Return (X, Y) of the center of cell containing provided text 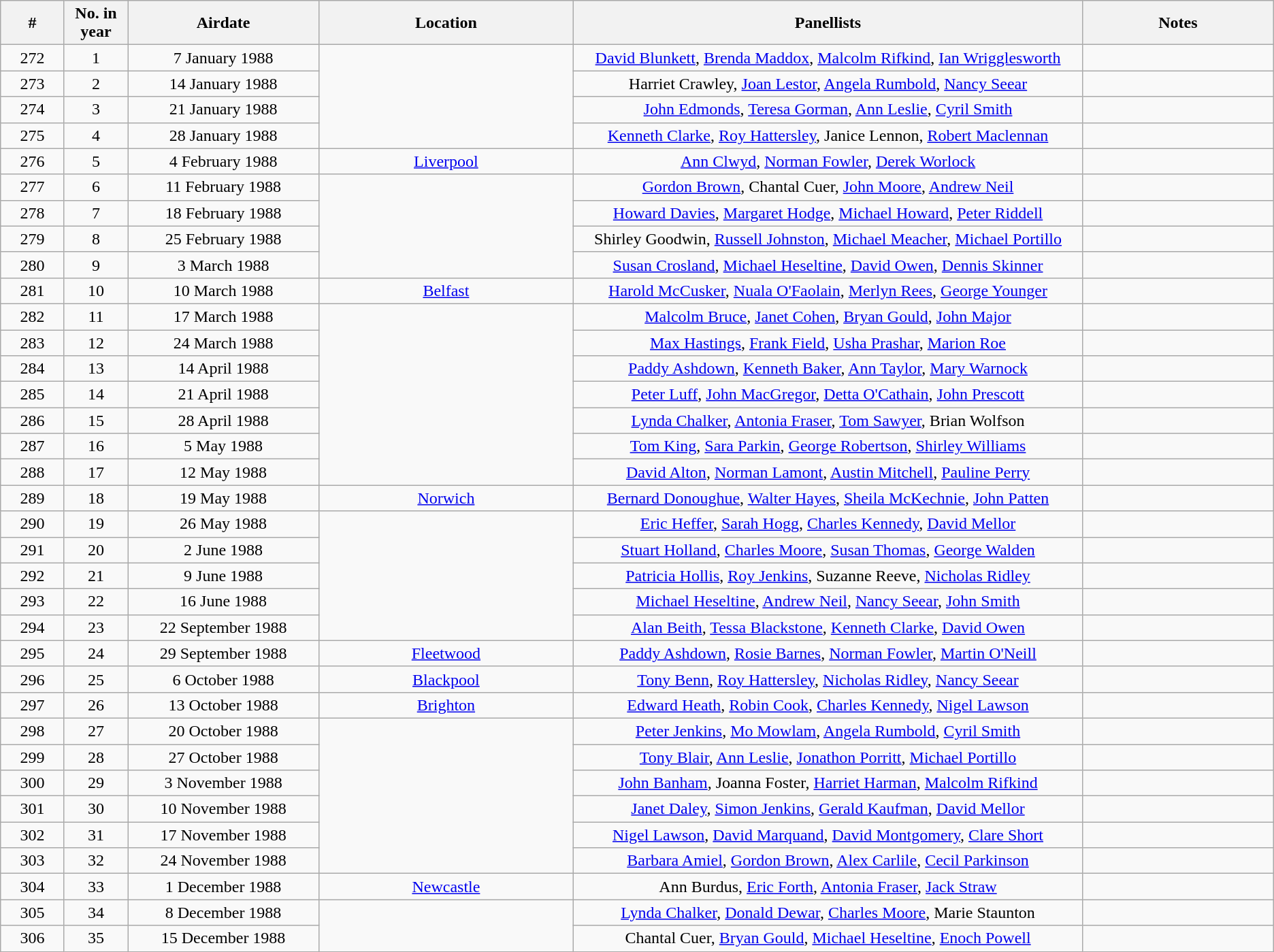
28 January 1988 (223, 135)
Peter Jenkins, Mo Mowlam, Angela Rumbold, Cyril Smith (828, 731)
279 (33, 239)
301 (33, 809)
Notes (1179, 23)
280 (33, 265)
Harriet Crawley, Joan Lestor, Angela Rumbold, Nancy Seear (828, 84)
# (33, 23)
17 November 1988 (223, 835)
26 (96, 705)
298 (33, 731)
Kenneth Clarke, Roy Hattersley, Janice Lennon, Robert Maclennan (828, 135)
273 (33, 84)
302 (33, 835)
Paddy Ashdown, Rosie Barnes, Norman Fowler, Martin O'Neill (828, 653)
275 (33, 135)
Blackpool (446, 679)
30 (96, 809)
6 October 1988 (223, 679)
22 September 1988 (223, 627)
26 May 1988 (223, 524)
2 June 1988 (223, 550)
3 November 1988 (223, 783)
20 (96, 550)
Lynda Chalker, Donald Dewar, Charles Moore, Marie Staunton (828, 913)
Gordon Brown, Chantal Cuer, John Moore, Andrew Neil (828, 187)
285 (33, 395)
288 (33, 472)
34 (96, 913)
25 (96, 679)
278 (33, 213)
Fleetwood (446, 653)
283 (33, 342)
28 (96, 757)
24 (96, 653)
Max Hastings, Frank Field, Usha Prashar, Marion Roe (828, 342)
5 (96, 161)
3 (96, 110)
Ann Burdus, Eric Forth, Antonia Fraser, Jack Straw (828, 887)
Shirley Goodwin, Russell Johnston, Michael Meacher, Michael Portillo (828, 239)
Panellists (828, 23)
13 October 1988 (223, 705)
28 April 1988 (223, 421)
17 (96, 472)
Tony Blair, Ann Leslie, Jonathon Porritt, Michael Portillo (828, 757)
290 (33, 524)
Patricia Hollis, Roy Jenkins, Suzanne Reeve, Nicholas Ridley (828, 576)
281 (33, 291)
291 (33, 550)
Lynda Chalker, Antonia Fraser, Tom Sawyer, Brian Wolfson (828, 421)
Susan Crosland, Michael Heseltine, David Owen, Dennis Skinner (828, 265)
Peter Luff, John MacGregor, Detta O'Cathain, John Prescott (828, 395)
8 December 1988 (223, 913)
John Edmonds, Teresa Gorman, Ann Leslie, Cyril Smith (828, 110)
306 (33, 938)
Michael Heseltine, Andrew Neil, Nancy Seear, John Smith (828, 602)
Ann Clwyd, Norman Fowler, Derek Worlock (828, 161)
16 (96, 446)
12 (96, 342)
Airdate (223, 23)
289 (33, 498)
Belfast (446, 291)
305 (33, 913)
Liverpool (446, 161)
22 (96, 602)
2 (96, 84)
21 January 1988 (223, 110)
Newcastle (446, 887)
Howard Davies, Margaret Hodge, Michael Howard, Peter Riddell (828, 213)
284 (33, 369)
20 October 1988 (223, 731)
16 June 1988 (223, 602)
Malcolm Bruce, Janet Cohen, Bryan Gould, John Major (828, 316)
272 (33, 58)
Paddy Ashdown, Kenneth Baker, Ann Taylor, Mary Warnock (828, 369)
274 (33, 110)
Barbara Amiel, Gordon Brown, Alex Carlile, Cecil Parkinson (828, 861)
21 April 1988 (223, 395)
29 September 1988 (223, 653)
286 (33, 421)
7 (96, 213)
287 (33, 446)
13 (96, 369)
276 (33, 161)
14 April 1988 (223, 369)
Janet Daley, Simon Jenkins, Gerald Kaufman, David Mellor (828, 809)
3 March 1988 (223, 265)
11 (96, 316)
8 (96, 239)
4 (96, 135)
Bernard Donoughue, Walter Hayes, Sheila McKechnie, John Patten (828, 498)
277 (33, 187)
Norwich (446, 498)
14 January 1988 (223, 84)
18 (96, 498)
Edward Heath, Robin Cook, Charles Kennedy, Nigel Lawson (828, 705)
Location (446, 23)
Tom King, Sara Parkin, George Robertson, Shirley Williams (828, 446)
David Blunkett, Brenda Maddox, Malcolm Rifkind, Ian Wrigglesworth (828, 58)
31 (96, 835)
32 (96, 861)
296 (33, 679)
295 (33, 653)
19 May 1988 (223, 498)
10 March 1988 (223, 291)
Nigel Lawson, David Marquand, David Montgomery, Clare Short (828, 835)
297 (33, 705)
19 (96, 524)
John Banham, Joanna Foster, Harriet Harman, Malcolm Rifkind (828, 783)
23 (96, 627)
300 (33, 783)
15 (96, 421)
17 March 1988 (223, 316)
No. in year (96, 23)
21 (96, 576)
David Alton, Norman Lamont, Austin Mitchell, Pauline Perry (828, 472)
Stuart Holland, Charles Moore, Susan Thomas, George Walden (828, 550)
7 January 1988 (223, 58)
Tony Benn, Roy Hattersley, Nicholas Ridley, Nancy Seear (828, 679)
27 October 1988 (223, 757)
9 (96, 265)
25 February 1988 (223, 239)
294 (33, 627)
9 June 1988 (223, 576)
18 February 1988 (223, 213)
Brighton (446, 705)
299 (33, 757)
14 (96, 395)
29 (96, 783)
293 (33, 602)
15 December 1988 (223, 938)
33 (96, 887)
10 (96, 291)
24 November 1988 (223, 861)
292 (33, 576)
304 (33, 887)
Alan Beith, Tessa Blackstone, Kenneth Clarke, David Owen (828, 627)
1 (96, 58)
Eric Heffer, Sarah Hogg, Charles Kennedy, David Mellor (828, 524)
282 (33, 316)
10 November 1988 (223, 809)
4 February 1988 (223, 161)
12 May 1988 (223, 472)
Chantal Cuer, Bryan Gould, Michael Heseltine, Enoch Powell (828, 938)
303 (33, 861)
24 March 1988 (223, 342)
35 (96, 938)
11 February 1988 (223, 187)
27 (96, 731)
6 (96, 187)
Harold McCusker, Nuala O'Faolain, Merlyn Rees, George Younger (828, 291)
5 May 1988 (223, 446)
1 December 1988 (223, 887)
